Provide the [x, y] coordinate of the cell's center where the given text is located.  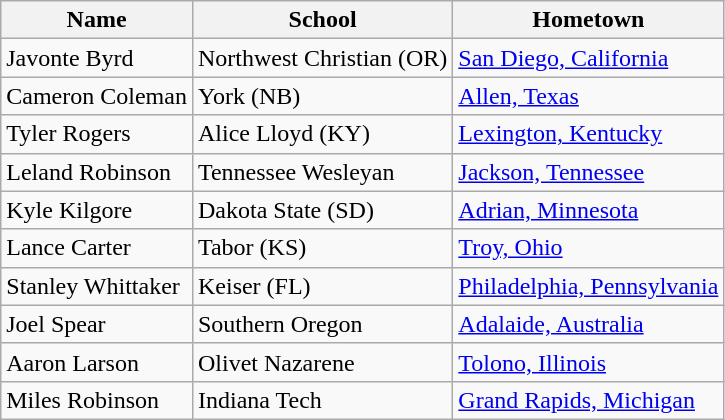
Grand Rapids, Michigan [588, 400]
Lexington, Kentucky [588, 134]
School [322, 20]
San Diego, California [588, 58]
Javonte Byrd [97, 58]
Name [97, 20]
Miles Robinson [97, 400]
Aaron Larson [97, 362]
Olivet Nazarene [322, 362]
Hometown [588, 20]
Indiana Tech [322, 400]
Adrian, Minnesota [588, 210]
Allen, Texas [588, 96]
Tabor (KS) [322, 248]
Tolono, Illinois [588, 362]
Alice Lloyd (KY) [322, 134]
Kyle Kilgore [97, 210]
Northwest Christian (OR) [322, 58]
Tennessee Wesleyan [322, 172]
Jackson, Tennessee [588, 172]
Lance Carter [97, 248]
York (NB) [322, 96]
Southern Oregon [322, 324]
Dakota State (SD) [322, 210]
Joel Spear [97, 324]
Adalaide, Australia [588, 324]
Cameron Coleman [97, 96]
Troy, Ohio [588, 248]
Tyler Rogers [97, 134]
Keiser (FL) [322, 286]
Philadelphia, Pennsylvania [588, 286]
Leland Robinson [97, 172]
Stanley Whittaker [97, 286]
